For the text-containing cell, return its midpoint in (x, y) coordinate format. 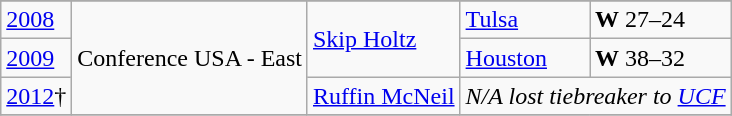
Ruffin McNeil (384, 96)
2012† (36, 96)
W 38–32 (661, 58)
2008 (36, 20)
Skip Holtz (384, 39)
N/A lost tiebreaker to UCF (596, 96)
Houston (524, 58)
2009 (36, 58)
W 27–24 (661, 20)
Conference USA - East (190, 58)
Tulsa (524, 20)
